Output the [x, y] coordinate of the center of the cell containing the given text.  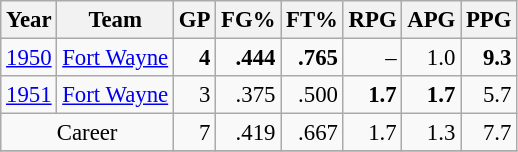
1.0 [432, 58]
FT% [312, 20]
.765 [312, 58]
9.3 [489, 58]
1.3 [432, 133]
Team [116, 20]
FG% [248, 20]
.444 [248, 58]
1951 [29, 95]
5.7 [489, 95]
.500 [312, 95]
.667 [312, 133]
PPG [489, 20]
1950 [29, 58]
Career [88, 133]
.375 [248, 95]
7.7 [489, 133]
Year [29, 20]
RPG [372, 20]
3 [194, 95]
– [372, 58]
7 [194, 133]
.419 [248, 133]
4 [194, 58]
GP [194, 20]
APG [432, 20]
